Return the (x, y) coordinate for the center point of the cell that contains the specified text.  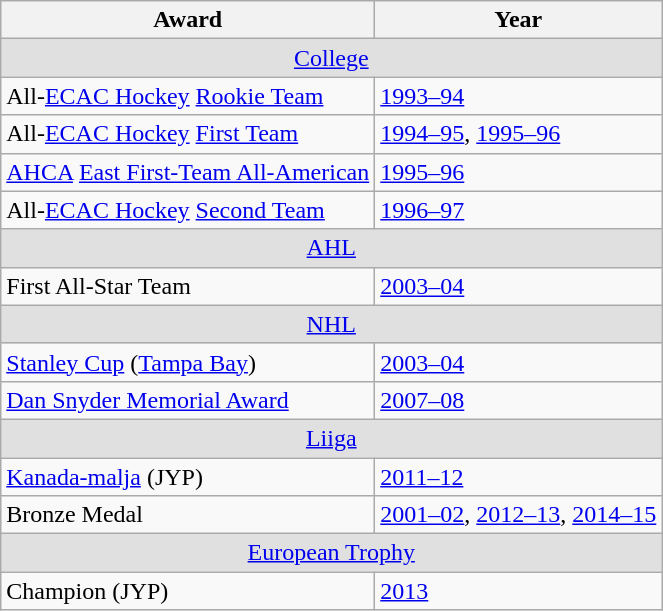
Bronze Medal (188, 515)
NHL (332, 324)
2001–02, 2012–13, 2014–15 (518, 515)
2013 (518, 591)
Kanada-malja (JYP) (188, 477)
Stanley Cup (Tampa Bay) (188, 362)
Dan Snyder Memorial Award (188, 400)
Liiga (332, 438)
Year (518, 20)
1995–96 (518, 172)
European Trophy (332, 553)
2011–12 (518, 477)
All-ECAC Hockey Second Team (188, 210)
1996–97 (518, 210)
All-ECAC Hockey First Team (188, 134)
2007–08 (518, 400)
AHL (332, 248)
First All-Star Team (188, 286)
Champion (JYP) (188, 591)
College (332, 58)
1994–95, 1995–96 (518, 134)
1993–94 (518, 96)
Award (188, 20)
All-ECAC Hockey Rookie Team (188, 96)
AHCA East First-Team All-American (188, 172)
